Search for the cell housing the specified text and yield its (X, Y) center coordinate. 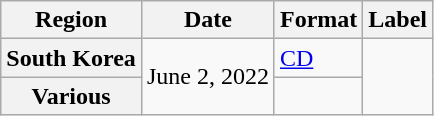
CD (318, 58)
Various (72, 96)
June 2, 2022 (208, 77)
Date (208, 20)
Format (318, 20)
Label (398, 20)
Region (72, 20)
South Korea (72, 58)
